Return (x, y) of the center of cell containing provided text 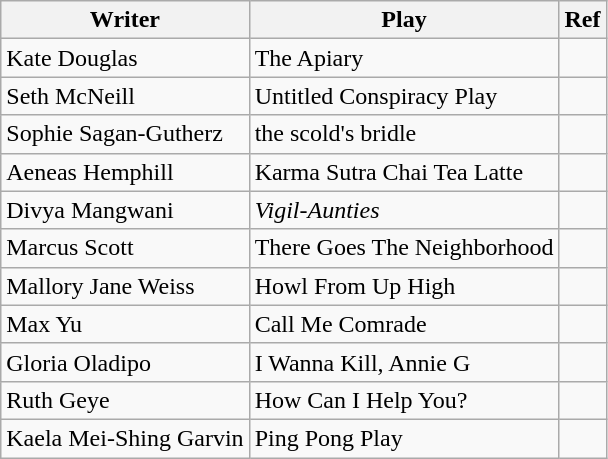
Gloria Oladipo (125, 362)
Ref (582, 20)
Writer (125, 20)
Ping Pong Play (404, 438)
Max Yu (125, 324)
Mallory Jane Weiss (125, 286)
Howl From Up High (404, 286)
Ruth Geye (125, 400)
the scold's bridle (404, 134)
Play (404, 20)
Sophie Sagan-Gutherz (125, 134)
Call Me Comrade (404, 324)
The Apiary (404, 58)
Kate Douglas (125, 58)
Untitled Conspiracy Play (404, 96)
Marcus Scott (125, 248)
Aeneas Hemphill (125, 172)
Divya Mangwani (125, 210)
How Can I Help You? (404, 400)
Karma Sutra Chai Tea Latte (404, 172)
I Wanna Kill, Annie G (404, 362)
Vigil-Aunties (404, 210)
Seth McNeill (125, 96)
There Goes The Neighborhood (404, 248)
Kaela Mei-Shing Garvin (125, 438)
